Find where the given text appears and provide that cell's center as (X, Y) coordinate. 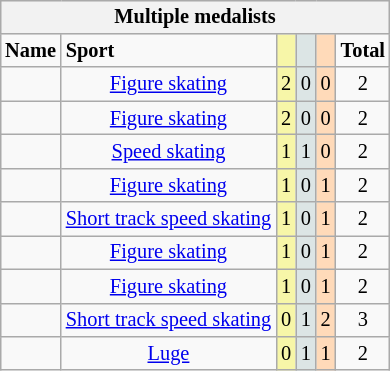
3 (363, 320)
Total (363, 51)
Name (30, 51)
Sport (168, 51)
Luge (168, 354)
Speed skating (168, 152)
Multiple medalists (195, 17)
